From the cell containing the given text, extract its center point as (x, y) coordinate. 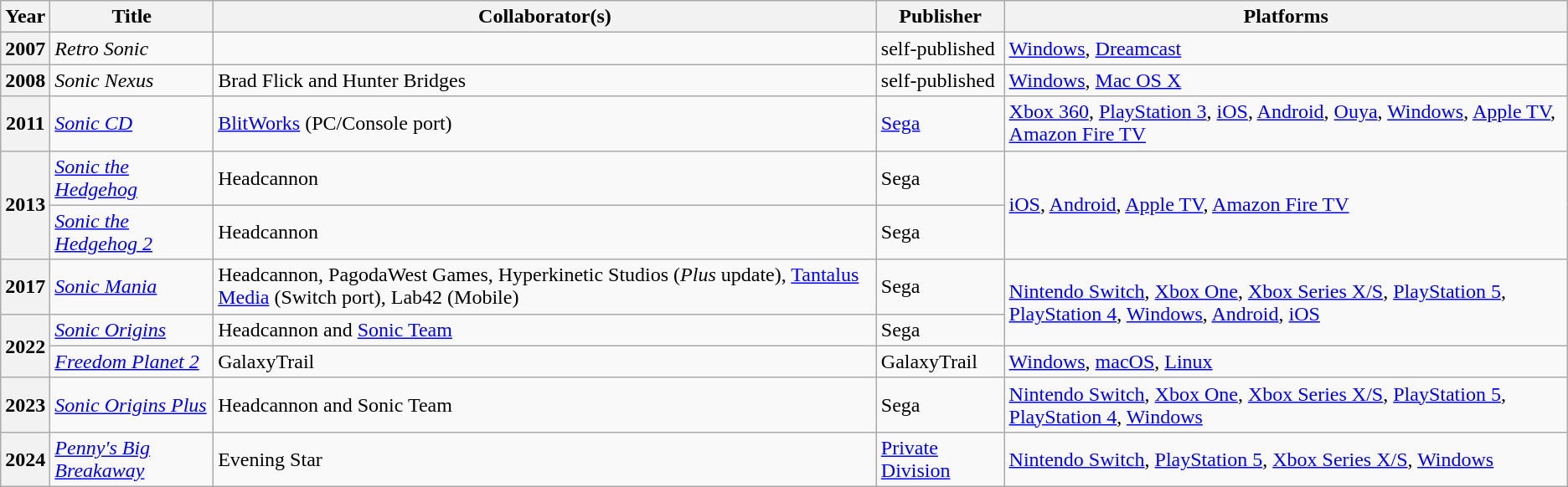
Private Division (940, 459)
2007 (25, 49)
Nintendo Switch, Xbox One, Xbox Series X/S, PlayStation 5, PlayStation 4, Windows (1286, 405)
Xbox 360, PlayStation 3, iOS, Android, Ouya, Windows, Apple TV, Amazon Fire TV (1286, 124)
2024 (25, 459)
Publisher (940, 17)
Headcannon, PagodaWest Games, Hyperkinetic Studios (Plus update), Tantalus Media (Switch port), Lab42 (Mobile) (545, 286)
Penny's Big Breakaway (132, 459)
Windows, Mac OS X (1286, 80)
Sonic Origins (132, 330)
2023 (25, 405)
Nintendo Switch, PlayStation 5, Xbox Series X/S, Windows (1286, 459)
Sonic the Hedgehog (132, 177)
2022 (25, 346)
Sonic Origins Plus (132, 405)
Platforms (1286, 17)
Year (25, 17)
Windows, Dreamcast (1286, 49)
Collaborator(s) (545, 17)
BlitWorks (PC/Console port) (545, 124)
Sonic CD (132, 124)
2017 (25, 286)
Title (132, 17)
2013 (25, 205)
Evening Star (545, 459)
Windows, macOS, Linux (1286, 361)
2011 (25, 124)
Sonic Mania (132, 286)
2008 (25, 80)
Brad Flick and Hunter Bridges (545, 80)
iOS, Android, Apple TV, Amazon Fire TV (1286, 205)
Nintendo Switch, Xbox One, Xbox Series X/S, PlayStation 5, PlayStation 4, Windows, Android, iOS (1286, 303)
Freedom Planet 2 (132, 361)
Sonic Nexus (132, 80)
Sonic the Hedgehog 2 (132, 233)
Retro Sonic (132, 49)
